For the text-containing cell, return its midpoint in (x, y) coordinate format. 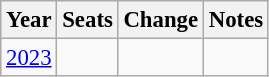
Year (29, 20)
Seats (88, 20)
2023 (29, 58)
Change (160, 20)
Notes (236, 20)
